Identify which cell holds the provided text, then report its [X, Y] central coordinate. 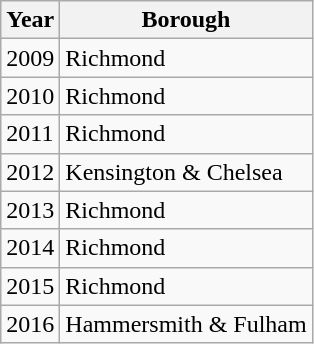
Borough [186, 20]
2013 [30, 210]
2012 [30, 172]
2010 [30, 96]
2014 [30, 248]
2015 [30, 286]
2016 [30, 324]
Hammersmith & Fulham [186, 324]
2009 [30, 58]
Year [30, 20]
2011 [30, 134]
Kensington & Chelsea [186, 172]
